Scan for the cell matching the given text and deliver its (X, Y) coordinate at center. 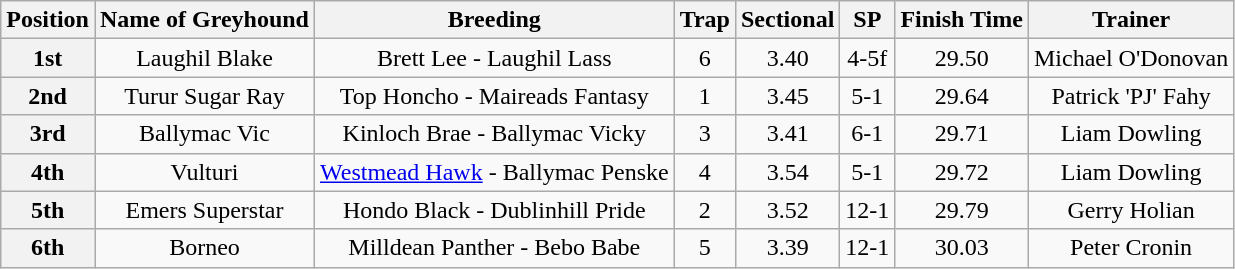
Laughil Blake (204, 58)
Vulturi (204, 172)
Trainer (1130, 20)
Patrick 'PJ' Fahy (1130, 96)
3.39 (787, 248)
SP (868, 20)
2nd (48, 96)
3.45 (787, 96)
3.54 (787, 172)
1st (48, 58)
30.03 (962, 248)
5th (48, 210)
Peter Cronin (1130, 248)
Emers Superstar (204, 210)
2 (704, 210)
Position (48, 20)
Hondo Black - Dublinhill Pride (494, 210)
29.64 (962, 96)
Milldean Panther - Bebo Babe (494, 248)
Breeding (494, 20)
3 (704, 134)
4-5f (868, 58)
Trap (704, 20)
6 (704, 58)
Brett Lee - Laughil Lass (494, 58)
3rd (48, 134)
6-1 (868, 134)
Borneo (204, 248)
6th (48, 248)
29.79 (962, 210)
Name of Greyhound (204, 20)
29.71 (962, 134)
3.41 (787, 134)
Finish Time (962, 20)
4 (704, 172)
1 (704, 96)
29.50 (962, 58)
Turur Sugar Ray (204, 96)
4th (48, 172)
Gerry Holian (1130, 210)
3.52 (787, 210)
Kinloch Brae - Ballymac Vicky (494, 134)
Westmead Hawk - Ballymac Penske (494, 172)
Top Honcho - Maireads Fantasy (494, 96)
Sectional (787, 20)
Michael O'Donovan (1130, 58)
29.72 (962, 172)
3.40 (787, 58)
5 (704, 248)
Ballymac Vic (204, 134)
